Search for the cell housing the specified text and yield its [X, Y] center coordinate. 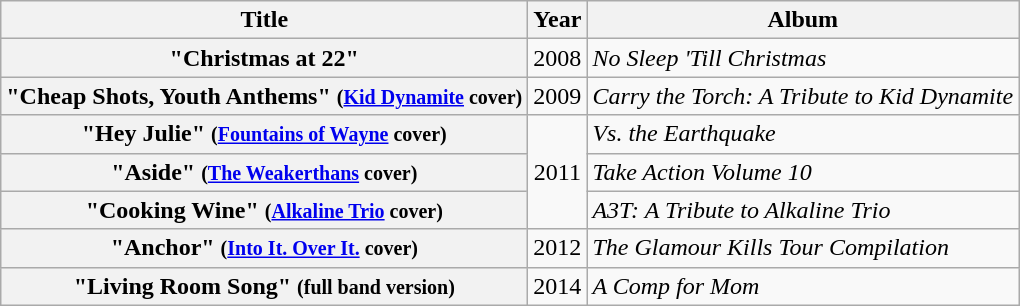
2008 [558, 58]
2011 [558, 172]
Album [803, 20]
"Hey Julie" (Fountains of Wayne cover) [264, 134]
Vs. the Earthquake [803, 134]
Year [558, 20]
No Sleep 'Till Christmas [803, 58]
A Comp for Mom [803, 286]
Carry the Torch: A Tribute to Kid Dynamite [803, 96]
"Cooking Wine" (Alkaline Trio cover) [264, 210]
The Glamour Kills Tour Compilation [803, 248]
A3T: A Tribute to Alkaline Trio [803, 210]
"Anchor" (Into It. Over It. cover) [264, 248]
2009 [558, 96]
Title [264, 20]
"Living Room Song" (full band version) [264, 286]
Take Action Volume 10 [803, 172]
2014 [558, 286]
"Cheap Shots, Youth Anthems" (Kid Dynamite cover) [264, 96]
"Aside" (The Weakerthans cover) [264, 172]
2012 [558, 248]
"Christmas at 22" [264, 58]
